Search for the cell housing the specified text and yield its [x, y] center coordinate. 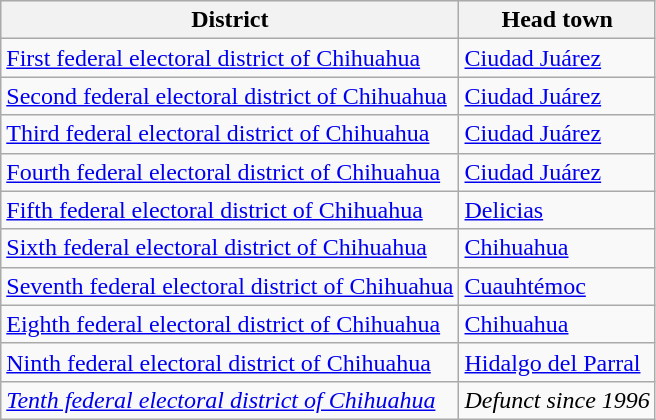
Fourth federal electoral district of Chihuahua [230, 172]
Second federal electoral district of Chihuahua [230, 96]
Cuauhtémoc [557, 286]
First federal electoral district of Chihuahua [230, 58]
Head town [557, 20]
Hidalgo del Parral [557, 362]
Fifth federal electoral district of Chihuahua [230, 210]
Seventh federal electoral district of Chihuahua [230, 286]
District [230, 20]
Delicias [557, 210]
Defunct since 1996 [557, 400]
Tenth federal electoral district of Chihuahua [230, 400]
Sixth federal electoral district of Chihuahua [230, 248]
Third federal electoral district of Chihuahua [230, 134]
Ninth federal electoral district of Chihuahua [230, 362]
Eighth federal electoral district of Chihuahua [230, 324]
